Return (X, Y) of the center of cell containing provided text 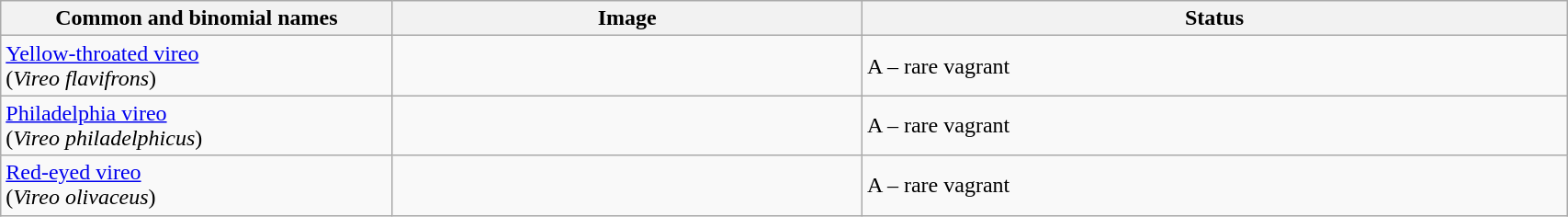
Common and binomial names (197, 18)
Red-eyed vireo(Vireo olivaceus) (197, 186)
Status (1214, 18)
Yellow-throated vireo(Vireo flavifrons) (197, 66)
Image (626, 18)
Philadelphia vireo(Vireo philadelphicus) (197, 125)
